Locate the cell with the specified text and output its [x, y] center coordinate. 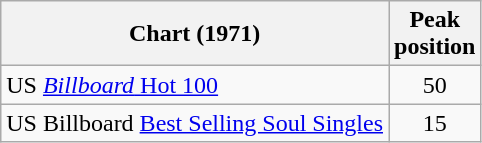
Peakposition [435, 34]
15 [435, 123]
US Billboard Best Selling Soul Singles [195, 123]
Chart (1971) [195, 34]
US Billboard Hot 100 [195, 85]
50 [435, 85]
